Detect which cell encompasses the target text, then output its [X, Y] center coordinate. 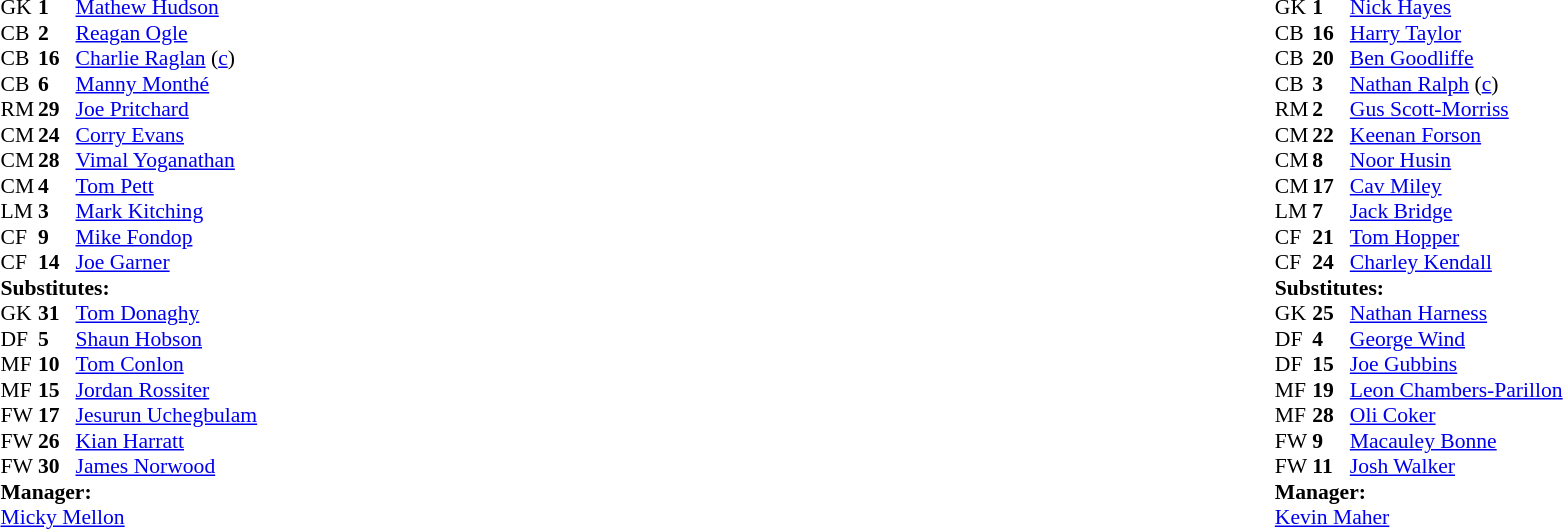
Tom Pett [167, 186]
Oli Coker [1456, 415]
31 [57, 313]
26 [57, 441]
Charlie Raglan (c) [167, 59]
29 [57, 109]
Jesurun Uchegbulam [167, 415]
Reagan Ogle [167, 33]
30 [57, 467]
Manny Monthé [167, 84]
Mark Kitching [167, 211]
8 [1331, 161]
7 [1331, 211]
Joe Pritchard [167, 109]
Tom Hopper [1456, 237]
Tom Donaghy [167, 313]
19 [1331, 390]
Charley Kendall [1456, 263]
Leon Chambers-Parillon [1456, 390]
Mike Fondop [167, 237]
Keenan Forson [1456, 135]
14 [57, 263]
Harry Taylor [1456, 33]
5 [57, 339]
Vimal Yoganathan [167, 161]
21 [1331, 237]
Cav Miley [1456, 186]
Nathan Ralph (c) [1456, 84]
George Wind [1456, 339]
Corry Evans [167, 135]
Ben Goodliffe [1456, 59]
6 [57, 84]
10 [57, 365]
Shaun Hobson [167, 339]
James Norwood [167, 467]
Gus Scott-Morriss [1456, 109]
Macauley Bonne [1456, 441]
Joe Garner [167, 263]
11 [1331, 467]
Joe Gubbins [1456, 365]
Jordan Rossiter [167, 390]
Tom Conlon [167, 365]
Nathan Harness [1456, 313]
Kian Harratt [167, 441]
Noor Husin [1456, 161]
25 [1331, 313]
22 [1331, 135]
Jack Bridge [1456, 211]
20 [1331, 59]
Josh Walker [1456, 467]
